Find where the given text appears and provide that cell's center as [x, y] coordinate. 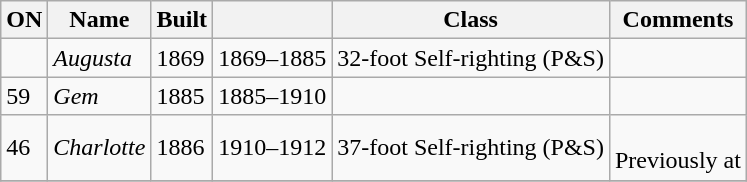
1885–1910 [272, 96]
Built [182, 20]
Comments [678, 20]
Previously at [678, 148]
46 [24, 148]
1869–1885 [272, 58]
ON [24, 20]
32-foot Self-righting (P&S) [471, 58]
Name [100, 20]
Charlotte [100, 148]
Class [471, 20]
1885 [182, 96]
Gem [100, 96]
1886 [182, 148]
37-foot Self-righting (P&S) [471, 148]
59 [24, 96]
1869 [182, 58]
Augusta [100, 58]
1910–1912 [272, 148]
